Identify which cell holds the provided text, then report its [X, Y] central coordinate. 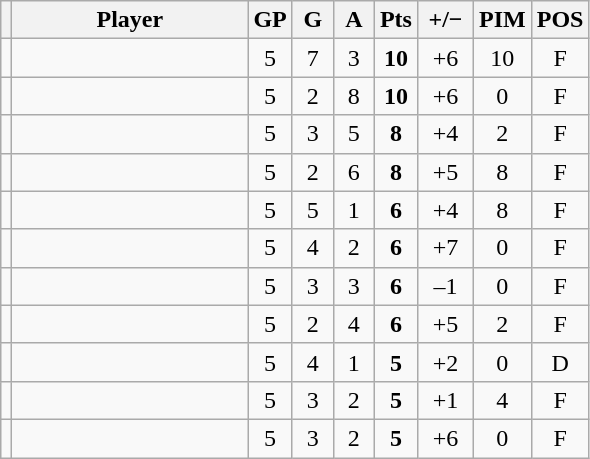
+7 [445, 248]
A [354, 20]
+1 [445, 400]
PIM [503, 20]
GP [270, 20]
–1 [445, 286]
Pts [396, 20]
+2 [445, 362]
POS [560, 20]
Player [130, 20]
7 [312, 58]
D [560, 362]
G [312, 20]
+/− [445, 20]
